Capture the cell that displays the provided text and extract its [x, y] central coordinate. 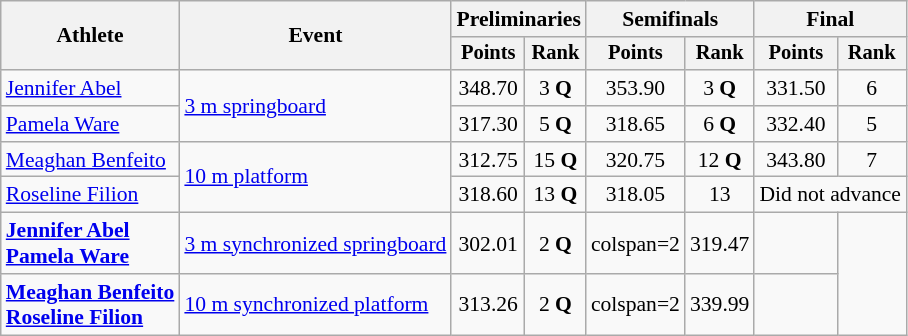
Meaghan BenfeitoRoseline Filion [90, 304]
Did not advance [830, 195]
6 [872, 88]
5 [872, 124]
Final [830, 19]
3 m synchronized springboard [315, 244]
348.70 [488, 88]
3 m springboard [315, 106]
313.26 [488, 304]
Event [315, 36]
332.40 [796, 124]
318.65 [636, 124]
318.05 [636, 195]
Jennifer Abel [90, 88]
13 Q [556, 195]
312.75 [488, 160]
10 m platform [315, 178]
320.75 [636, 160]
Roseline Filion [90, 195]
331.50 [796, 88]
343.80 [796, 160]
319.47 [720, 244]
Preliminaries [518, 19]
Athlete [90, 36]
12 Q [720, 160]
353.90 [636, 88]
6 Q [720, 124]
Meaghan Benfeito [90, 160]
13 [720, 195]
Semifinals [670, 19]
7 [872, 160]
302.01 [488, 244]
10 m synchronized platform [315, 304]
317.30 [488, 124]
Pamela Ware [90, 124]
15 Q [556, 160]
5 Q [556, 124]
Jennifer AbelPamela Ware [90, 244]
339.99 [720, 304]
318.60 [488, 195]
